Detect which cell encompasses the target text, then output its (x, y) center coordinate. 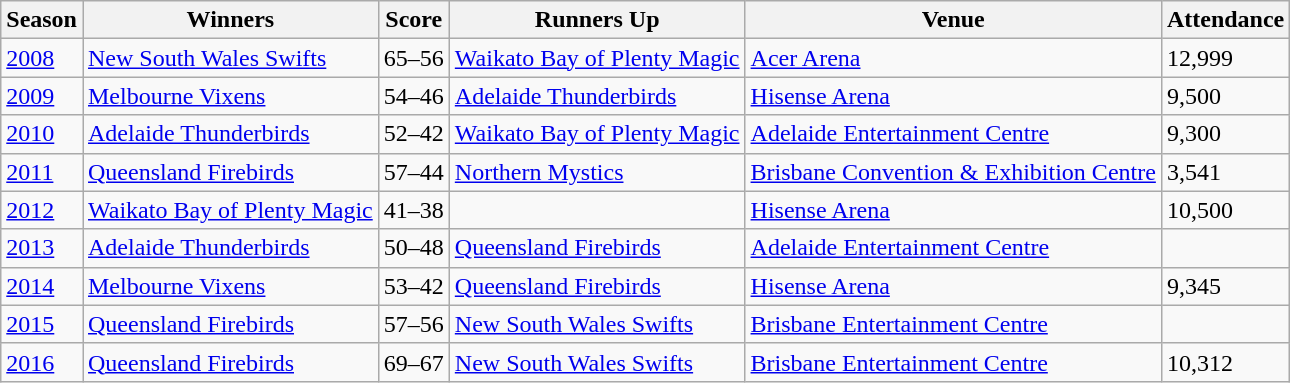
2014 (42, 286)
2012 (42, 210)
41–38 (414, 210)
2013 (42, 248)
Acer Arena (953, 58)
2008 (42, 58)
2010 (42, 134)
9,500 (1225, 96)
Attendance (1225, 20)
2016 (42, 362)
12,999 (1225, 58)
65–56 (414, 58)
10,312 (1225, 362)
2015 (42, 324)
2009 (42, 96)
9,345 (1225, 286)
52–42 (414, 134)
Venue (953, 20)
57–44 (414, 172)
9,300 (1225, 134)
50–48 (414, 248)
10,500 (1225, 210)
57–56 (414, 324)
Winners (230, 20)
2011 (42, 172)
Northern Mystics (597, 172)
54–46 (414, 96)
69–67 (414, 362)
Brisbane Convention & Exhibition Centre (953, 172)
53–42 (414, 286)
3,541 (1225, 172)
Score (414, 20)
Runners Up (597, 20)
Season (42, 20)
